Return (X, Y) of the center of cell containing provided text 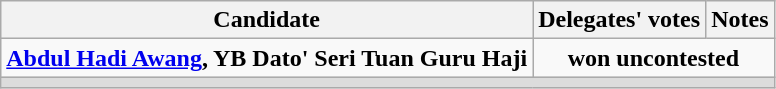
Delegates' votes (620, 20)
won uncontested (654, 58)
Candidate (267, 20)
Abdul Hadi Awang, YB Dato' Seri Tuan Guru Haji (267, 58)
Notes (740, 20)
